Find where the given text appears and provide that cell's center as (X, Y) coordinate. 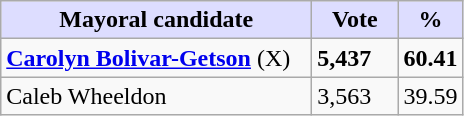
3,563 (355, 96)
60.41 (430, 58)
% (430, 20)
Carolyn Bolivar-Getson (X) (156, 58)
5,437 (355, 58)
Mayoral candidate (156, 20)
Vote (355, 20)
Caleb Wheeldon (156, 96)
39.59 (430, 96)
